Identify which cell holds the provided text, then report its [x, y] central coordinate. 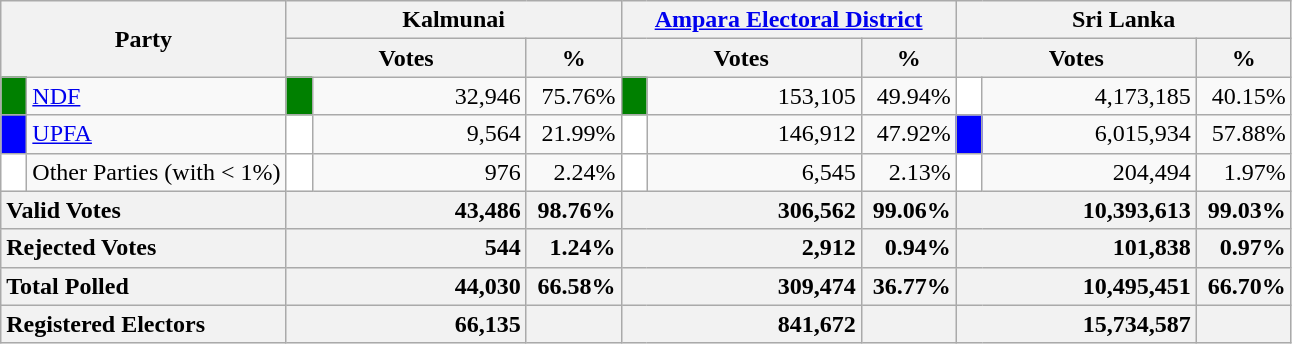
4,173,185 [1089, 96]
10,495,451 [1076, 286]
0.97% [1244, 248]
10,393,613 [1076, 210]
Other Parties (with < 1%) [156, 172]
75.76% [574, 96]
98.76% [574, 210]
99.03% [1244, 210]
44,030 [406, 286]
Party [144, 39]
6,015,934 [1089, 134]
0.94% [908, 248]
Total Polled [144, 286]
146,912 [754, 134]
1.24% [574, 248]
544 [406, 248]
101,838 [1076, 248]
153,105 [754, 96]
UPFA [156, 134]
21.99% [574, 134]
43,486 [406, 210]
Rejected Votes [144, 248]
49.94% [908, 96]
15,734,587 [1076, 324]
66,135 [406, 324]
1.97% [1244, 172]
66.58% [574, 286]
32,946 [419, 96]
204,494 [1089, 172]
9,564 [419, 134]
Valid Votes [144, 210]
976 [419, 172]
57.88% [1244, 134]
2.13% [908, 172]
2,912 [741, 248]
309,474 [741, 286]
Registered Electors [144, 324]
99.06% [908, 210]
Kalmunai [454, 20]
47.92% [908, 134]
66.70% [1244, 286]
NDF [156, 96]
2.24% [574, 172]
Sri Lanka [1124, 20]
306,562 [741, 210]
6,545 [754, 172]
36.77% [908, 286]
Ampara Electoral District [788, 20]
841,672 [741, 324]
40.15% [1244, 96]
